For the text-containing cell, return its midpoint in [x, y] coordinate format. 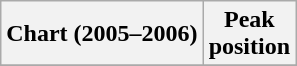
Chart (2005–2006) [102, 34]
Peakposition [249, 34]
